Determine the [X, Y] coordinate at the center of the cell enclosing the given text.  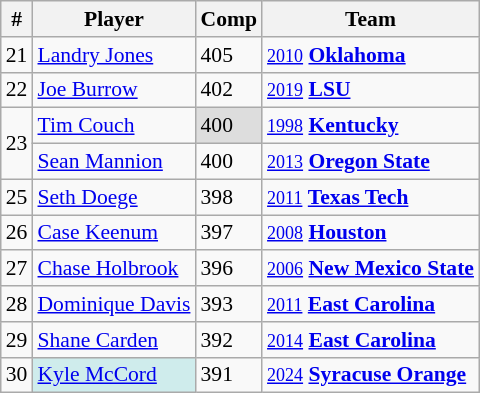
2013 Oregon State [370, 162]
30 [17, 375]
Case Keenum [114, 233]
Seth Doege [114, 197]
391 [228, 375]
25 [17, 197]
2011 Texas Tech [370, 197]
Chase Holbrook [114, 269]
405 [228, 55]
398 [228, 197]
Team [370, 19]
29 [17, 340]
Kyle McCord [114, 375]
397 [228, 233]
Player [114, 19]
Dominique Davis [114, 304]
2014 East Carolina [370, 340]
21 [17, 55]
393 [228, 304]
Tim Couch [114, 126]
28 [17, 304]
396 [228, 269]
22 [17, 90]
Shane Carden [114, 340]
23 [17, 144]
402 [228, 90]
2019 LSU [370, 90]
Sean Mannion [114, 162]
2010 Oklahoma [370, 55]
1998 Kentucky [370, 126]
Comp [228, 19]
Landry Jones [114, 55]
# [17, 19]
392 [228, 340]
Joe Burrow [114, 90]
2006 New Mexico State [370, 269]
26 [17, 233]
2008 Houston [370, 233]
27 [17, 269]
2024 Syracuse Orange [370, 375]
2011 East Carolina [370, 304]
